From the cell containing the given text, extract its center point as (X, Y) coordinate. 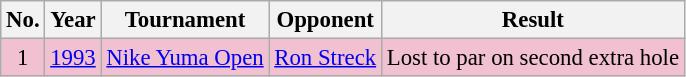
Nike Yuma Open (185, 58)
Year (73, 20)
Lost to par on second extra hole (532, 58)
Result (532, 20)
Ron Streck (325, 58)
1993 (73, 58)
Tournament (185, 20)
1 (23, 58)
No. (23, 20)
Opponent (325, 20)
